Determine the [x, y] coordinate at the center of the cell enclosing the given text.  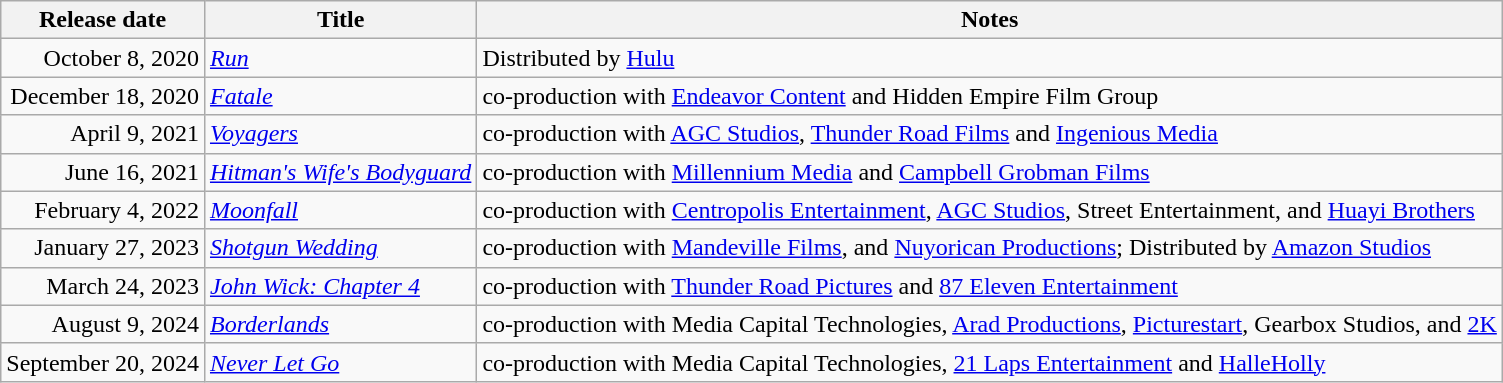
co-production with Thunder Road Pictures and 87 Eleven Entertainment [990, 286]
April 9, 2021 [103, 134]
March 24, 2023 [103, 286]
Fatale [340, 96]
Borderlands [340, 324]
co-production with Mandeville Films, and Nuyorican Productions; Distributed by Amazon Studios [990, 248]
October 8, 2020 [103, 58]
Title [340, 20]
Voyagers [340, 134]
Hitman's Wife's Bodyguard [340, 172]
Distributed by Hulu [990, 58]
co-production with Centropolis Entertainment, AGC Studios, Street Entertainment, and Huayi Brothers [990, 210]
co-production with Endeavor Content and Hidden Empire Film Group [990, 96]
co-production with AGC Studios, Thunder Road Films and Ingenious Media [990, 134]
co-production with Media Capital Technologies, Arad Productions, Picturestart, Gearbox Studios, and 2K [990, 324]
January 27, 2023 [103, 248]
February 4, 2022 [103, 210]
Moonfall [340, 210]
Notes [990, 20]
August 9, 2024 [103, 324]
June 16, 2021 [103, 172]
John Wick: Chapter 4 [340, 286]
Release date [103, 20]
Never Let Go [340, 362]
December 18, 2020 [103, 96]
September 20, 2024 [103, 362]
Run [340, 58]
co-production with Media Capital Technologies, 21 Laps Entertainment and HalleHolly [990, 362]
Shotgun Wedding [340, 248]
co-production with Millennium Media and Campbell Grobman Films [990, 172]
